From the cell containing the given text, extract its center point as (X, Y) coordinate. 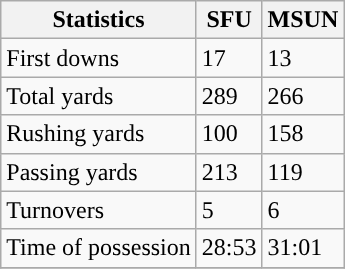
31:01 (303, 248)
SFU (229, 20)
28:53 (229, 248)
First downs (99, 58)
Time of possession (99, 248)
Turnovers (99, 210)
5 (229, 210)
158 (303, 134)
MSUN (303, 20)
Passing yards (99, 172)
119 (303, 172)
100 (229, 134)
6 (303, 210)
266 (303, 96)
13 (303, 58)
Total yards (99, 96)
213 (229, 172)
Statistics (99, 20)
289 (229, 96)
17 (229, 58)
Rushing yards (99, 134)
